Output the (x, y) coordinate of the center of the cell containing the given text.  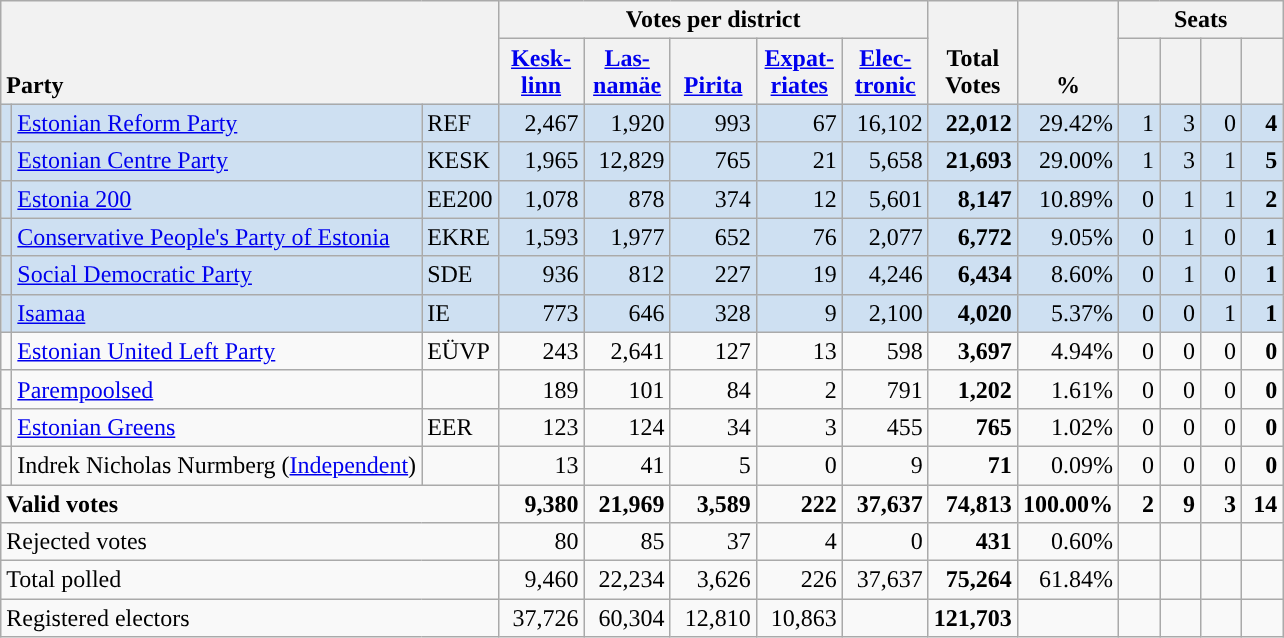
124 (627, 427)
812 (627, 275)
Estonian United Left Party (217, 351)
Rejected votes (250, 542)
2,467 (541, 123)
123 (541, 427)
Seats (1200, 20)
3,697 (972, 351)
6,772 (972, 237)
1,920 (627, 123)
243 (541, 351)
878 (627, 199)
85 (627, 542)
Votes per district (713, 20)
455 (885, 427)
5.37% (1068, 313)
328 (713, 313)
5,658 (885, 161)
21,969 (627, 503)
Kesk- linn (541, 72)
121,703 (972, 618)
189 (541, 389)
Pirita (713, 72)
34 (713, 427)
12 (799, 199)
22,012 (972, 123)
652 (713, 237)
Conservative People's Party of Estonia (217, 237)
226 (799, 580)
4,246 (885, 275)
14 (1262, 503)
37 (713, 542)
EÜVP (460, 351)
Indrek Nicholas Nurmberg (Independent) (217, 465)
598 (885, 351)
2,100 (885, 313)
8,147 (972, 199)
29.00% (1068, 161)
2,077 (885, 237)
Estonian Reform Party (217, 123)
74,813 (972, 503)
21,693 (972, 161)
61.84% (1068, 580)
0.09% (1068, 465)
37,726 (541, 618)
Party (250, 52)
100.00% (1068, 503)
29.42% (1068, 123)
Estonian Greens (217, 427)
Parempoolsed (217, 389)
Valid votes (250, 503)
Estonia 200 (217, 199)
12,810 (713, 618)
2,641 (627, 351)
SDE (460, 275)
936 (541, 275)
IE (460, 313)
227 (713, 275)
19 (799, 275)
9.05% (1068, 237)
16,102 (885, 123)
791 (885, 389)
4,020 (972, 313)
10.89% (1068, 199)
1.02% (1068, 427)
21 (799, 161)
993 (713, 123)
67 (799, 123)
12,829 (627, 161)
6,434 (972, 275)
Total polled (250, 580)
101 (627, 389)
EKRE (460, 237)
Las- namäe (627, 72)
222 (799, 503)
Registered electors (250, 618)
127 (713, 351)
10,863 (799, 618)
% (1068, 52)
Expat- riates (799, 72)
1,965 (541, 161)
22,234 (627, 580)
3,626 (713, 580)
REF (460, 123)
80 (541, 542)
3,589 (713, 503)
KESK (460, 161)
71 (972, 465)
60,304 (627, 618)
1,593 (541, 237)
Isamaa (217, 313)
Elec- tronic (885, 72)
773 (541, 313)
1,977 (627, 237)
4.94% (1068, 351)
Total Votes (972, 52)
84 (713, 389)
41 (627, 465)
9,380 (541, 503)
EE200 (460, 199)
1,202 (972, 389)
374 (713, 199)
Estonian Centre Party (217, 161)
1,078 (541, 199)
0.60% (1068, 542)
646 (627, 313)
9,460 (541, 580)
431 (972, 542)
EER (460, 427)
5,601 (885, 199)
8.60% (1068, 275)
75,264 (972, 580)
Social Democratic Party (217, 275)
1.61% (1068, 389)
76 (799, 237)
